For the text-containing cell, return its midpoint in (X, Y) coordinate format. 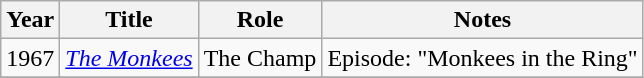
1967 (30, 58)
Role (260, 20)
Episode: "Monkees in the Ring" (482, 58)
Title (129, 20)
Notes (482, 20)
The Monkees (129, 58)
Year (30, 20)
The Champ (260, 58)
